Capture the cell that displays the provided text and extract its [X, Y] central coordinate. 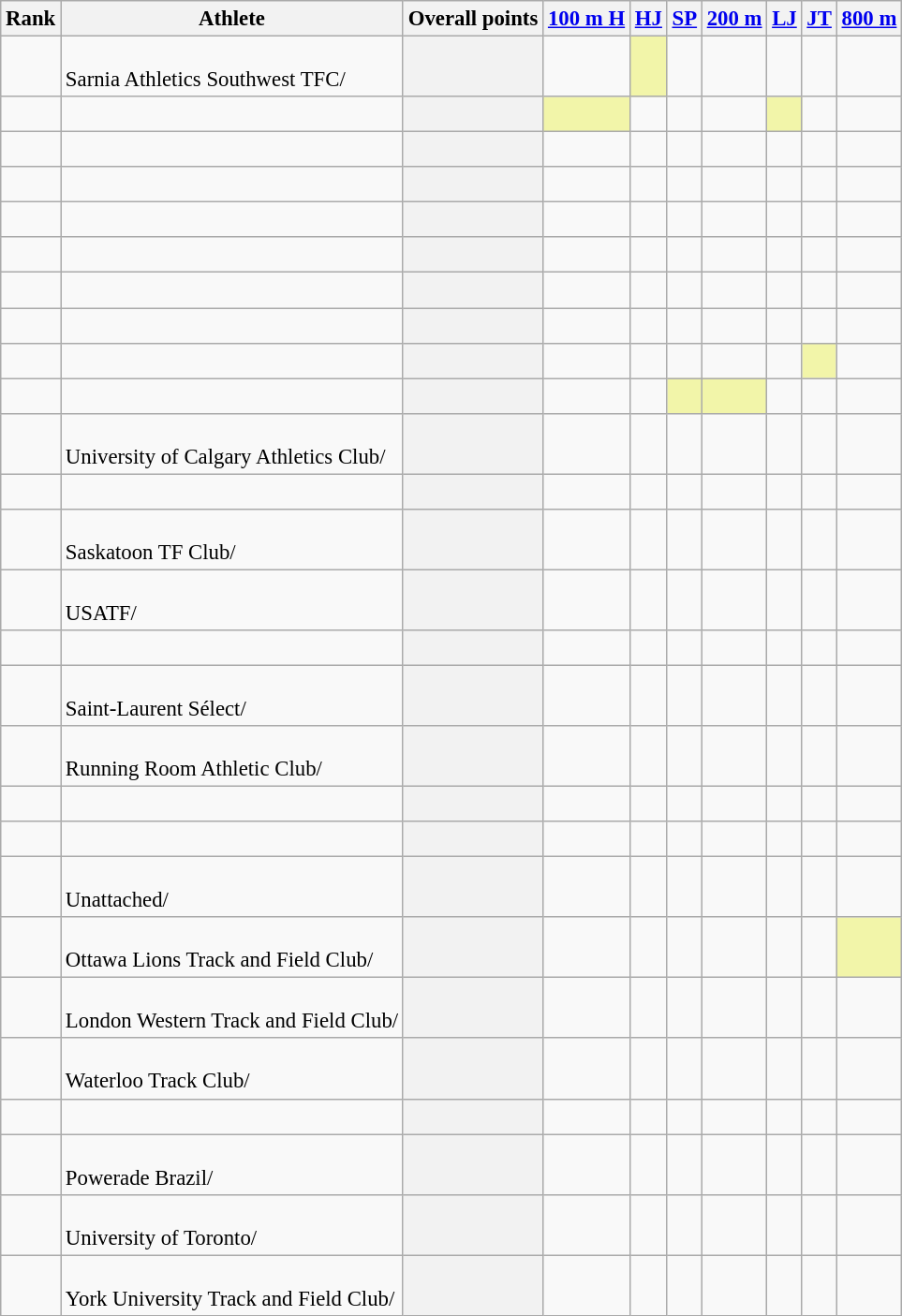
Unattached/ [232, 888]
Saskatoon TF Club/ [232, 540]
York University Track and Field Club/ [232, 1285]
Overall points [472, 19]
Waterloo Track Club/ [232, 1070]
Ottawa Lions Track and Field Club/ [232, 948]
London Western Track and Field Club/ [232, 1008]
University of Toronto/ [232, 1225]
JT [819, 19]
University of Calgary Athletics Club/ [232, 444]
LJ [785, 19]
HJ [648, 19]
200 m [734, 19]
Running Room Athletic Club/ [232, 757]
Rank [31, 19]
Sarnia Athletics Southwest TFC/ [232, 67]
Powerade Brazil/ [232, 1165]
100 m H [586, 19]
USATF/ [232, 599]
Athlete [232, 19]
SP [684, 19]
800 m [869, 19]
Saint-Laurent Sélect/ [232, 695]
